Extract the (x, y) coordinate from the center of the cell holding the provided text.  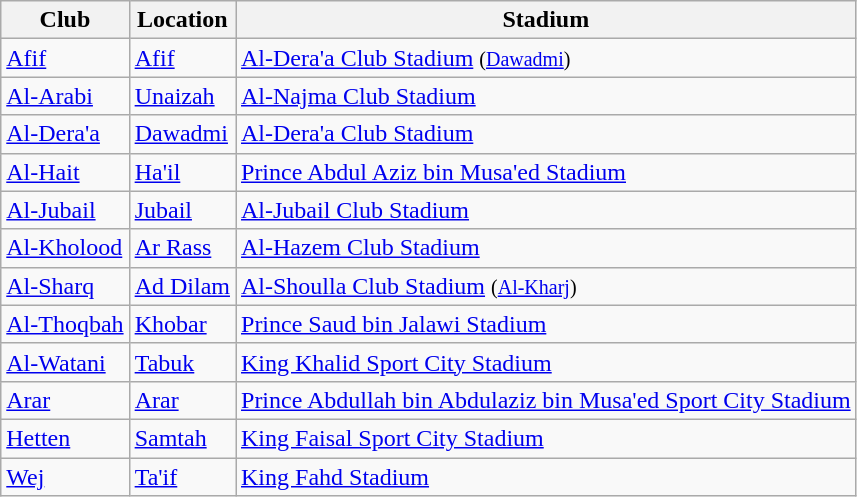
Location (182, 20)
Khobar (182, 324)
Ad Dilam (182, 286)
Al-Watani (65, 362)
Al-Dera'a Club Stadium (Dawadmi) (546, 58)
Prince Abdul Aziz bin Musa'ed Stadium (546, 172)
King Fahd Stadium (546, 477)
Prince Saud bin Jalawi Stadium (546, 324)
Dawadmi (182, 134)
Al-Dera'a Club Stadium (546, 134)
Al-Hazem Club Stadium (546, 248)
Prince Abdullah bin Abdulaziz bin Musa'ed Sport City Stadium (546, 400)
Hetten (65, 438)
Ta'if (182, 477)
Al-Jubail Club Stadium (546, 210)
Al-Sharq (65, 286)
Al-Kholood (65, 248)
Club (65, 20)
Al-Jubail (65, 210)
Al-Shoulla Club Stadium (Al-Kharj) (546, 286)
King Faisal Sport City Stadium (546, 438)
Wej (65, 477)
Stadium (546, 20)
Ar Rass (182, 248)
Jubail (182, 210)
Ha'il (182, 172)
Al-Dera'a (65, 134)
King Khalid Sport City Stadium (546, 362)
Al-Arabi (65, 96)
Al-Hait (65, 172)
Al-Najma Club Stadium (546, 96)
Samtah (182, 438)
Unaizah (182, 96)
Tabuk (182, 362)
Al-Thoqbah (65, 324)
